Output the (X, Y) coordinate of the center of the cell containing the given text.  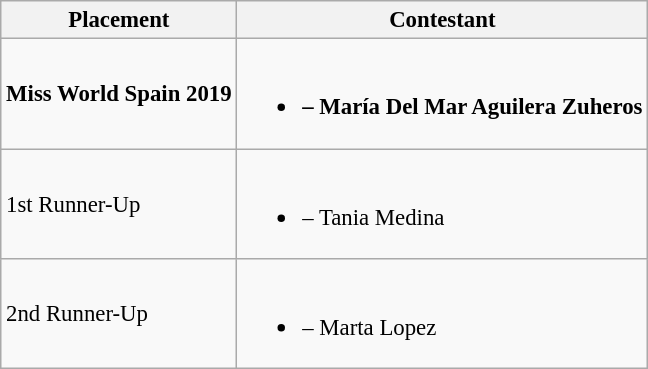
– Tania Medina (442, 204)
– María Del Mar Aguilera Zuheros (442, 94)
– Marta Lopez (442, 314)
2nd Runner-Up (119, 314)
Placement (119, 20)
1st Runner-Up (119, 204)
Miss World Spain 2019 (119, 94)
Contestant (442, 20)
